Detect which cell encompasses the target text, then output its [X, Y] center coordinate. 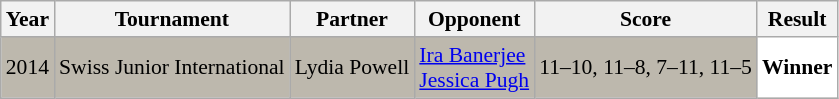
Year [28, 19]
Opponent [474, 19]
Result [798, 19]
Tournament [172, 19]
2014 [28, 68]
Partner [352, 19]
11–10, 11–8, 7–11, 11–5 [646, 68]
Swiss Junior International [172, 68]
Lydia Powell [352, 68]
Winner [798, 68]
Ira Banerjee Jessica Pugh [474, 68]
Score [646, 19]
